Determine the (x, y) coordinate at the center of the cell enclosing the given text.  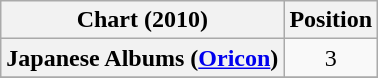
Position (331, 20)
Japanese Albums (Oricon) (142, 58)
3 (331, 58)
Chart (2010) (142, 20)
